From the cell containing the given text, extract its center point as [X, Y] coordinate. 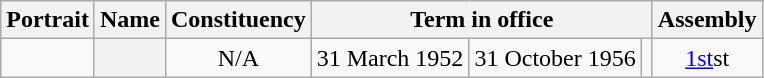
Term in office [482, 20]
Portrait [48, 20]
31 October 1956 [555, 58]
1stst [707, 58]
N/A [238, 58]
Constituency [238, 20]
31 March 1952 [390, 58]
Assembly [707, 20]
Name [130, 20]
